Detect which cell encompasses the target text, then output its [x, y] center coordinate. 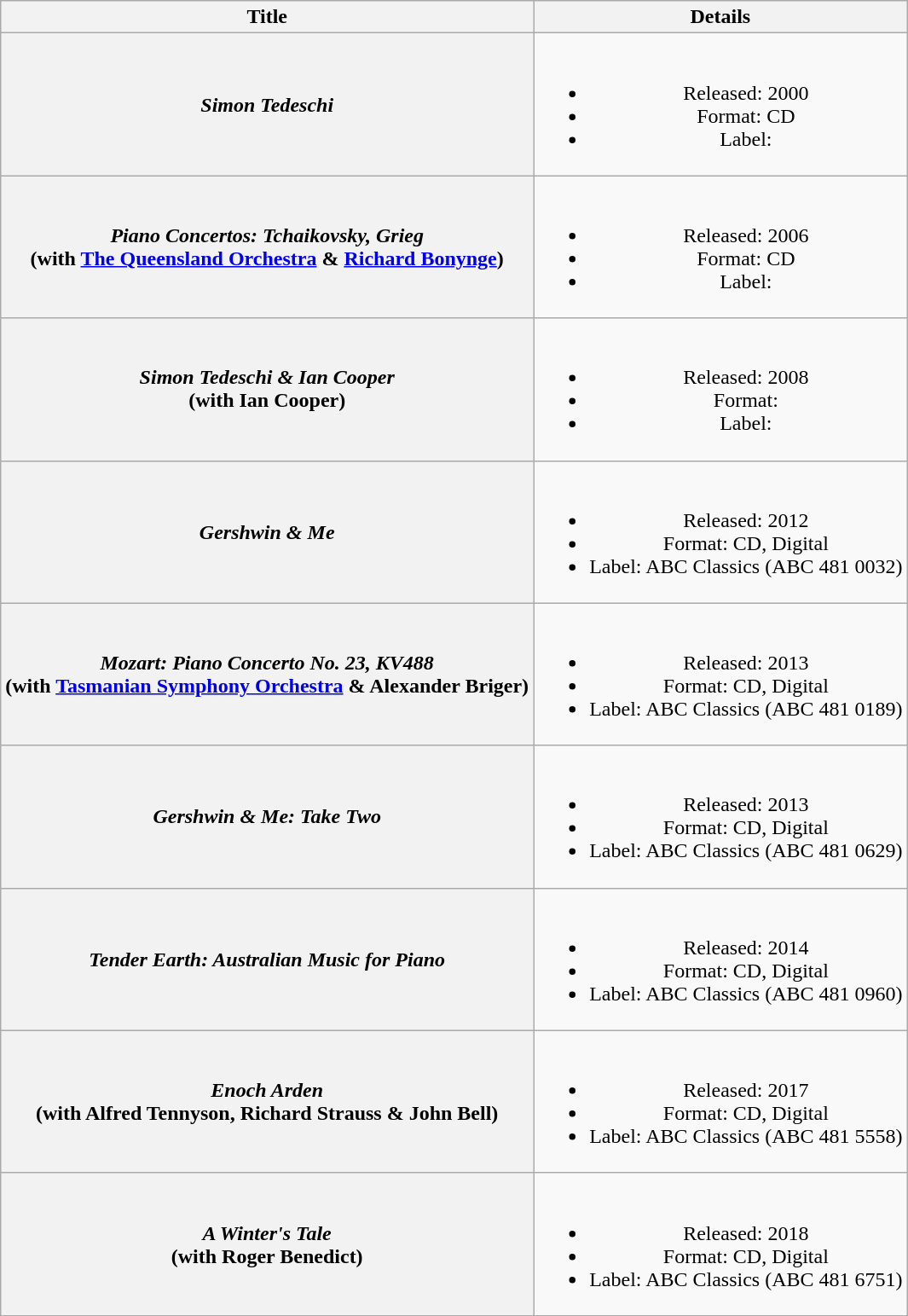
Details [720, 17]
Released: 2006Format: CDLabel: [720, 247]
Released: 2000Format: CDLabel: [720, 104]
Released: 2014Format: CD, DigitalLabel: ABC Classics (ABC 481 0960) [720, 959]
A Winter's Tale (with Roger Benedict) [268, 1244]
Gershwin & Me [268, 532]
Released: 2018Format: CD, DigitalLabel: ABC Classics (ABC 481 6751) [720, 1244]
Released: 2013Format: CD, DigitalLabel: ABC Classics (ABC 481 0629) [720, 817]
Released: 2013Format: CD, DigitalLabel: ABC Classics (ABC 481 0189) [720, 674]
Title [268, 17]
Gershwin & Me: Take Two [268, 817]
Simon Tedeschi [268, 104]
Simon Tedeschi & Ian Cooper (with Ian Cooper) [268, 389]
Enoch Arden (with Alfred Tennyson, Richard Strauss & John Bell) [268, 1102]
Released: 2017Format: CD, DigitalLabel: ABC Classics (ABC 481 5558) [720, 1102]
Mozart: Piano Concerto No. 23, KV488 (with Tasmanian Symphony Orchestra & Alexander Briger) [268, 674]
Released: 2008Format:Label: [720, 389]
Piano Concertos: Tchaikovsky, Grieg (with The Queensland Orchestra & Richard Bonynge) [268, 247]
Tender Earth: Australian Music for Piano [268, 959]
Released: 2012Format: CD, DigitalLabel: ABC Classics (ABC 481 0032) [720, 532]
